For the text-containing cell, return its midpoint in (x, y) coordinate format. 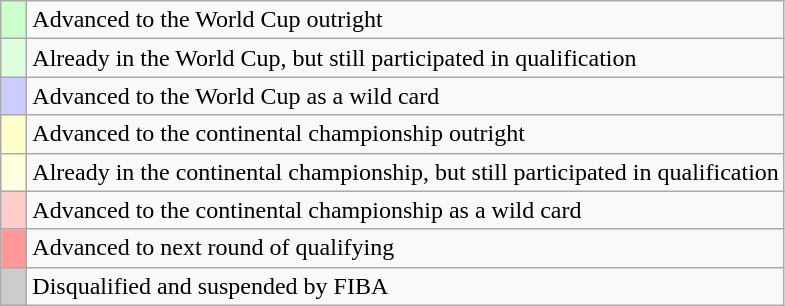
Already in the World Cup, but still participated in qualification (406, 58)
Advanced to the World Cup outright (406, 20)
Advanced to next round of qualifying (406, 248)
Disqualified and suspended by FIBA (406, 286)
Already in the continental championship, but still participated in qualification (406, 172)
Advanced to the World Cup as a wild card (406, 96)
Advanced to the continental championship outright (406, 134)
Advanced to the continental championship as a wild card (406, 210)
